Identify which cell holds the provided text, then report its [X, Y] central coordinate. 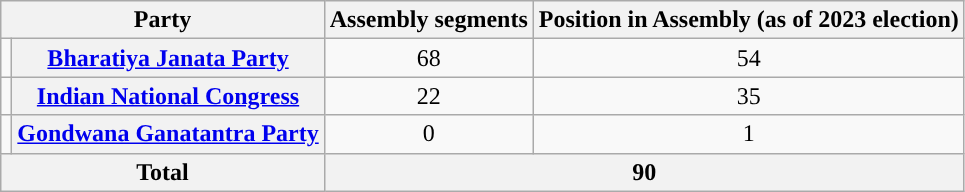
1 [748, 134]
22 [428, 96]
Total [162, 172]
Position in Assembly (as of 2023 election) [748, 20]
0 [428, 134]
Indian National Congress [168, 96]
35 [748, 96]
54 [748, 58]
68 [428, 58]
90 [644, 172]
Bharatiya Janata Party [168, 58]
Gondwana Ganatantra Party [168, 134]
Party [162, 20]
Assembly segments [428, 20]
